Output the [x, y] coordinate of the center of the cell containing the given text.  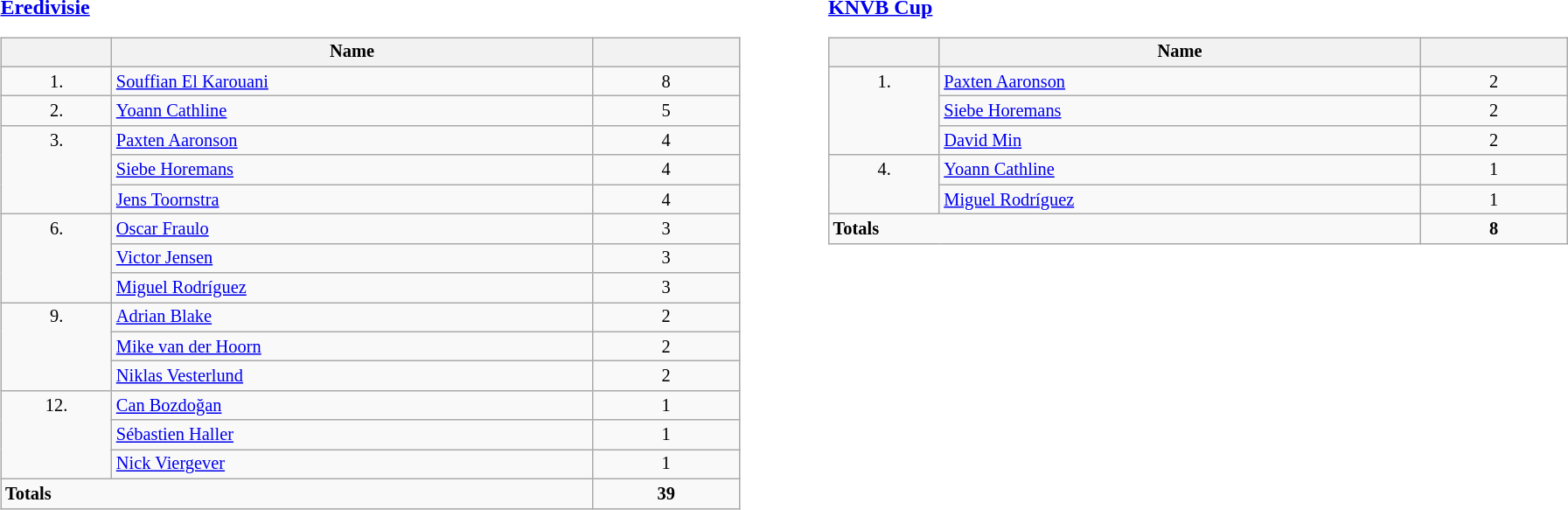
4. [885, 184]
Victor Jensen [352, 258]
2. [56, 111]
12. [56, 436]
Mike van der Hoorn [352, 346]
Adrian Blake [352, 318]
5 [666, 111]
Can Bozdoğan [352, 406]
Jens Toornstra [352, 199]
Souffian El Karouani [352, 81]
39 [666, 493]
3. [56, 170]
6. [56, 259]
Niklas Vesterlund [352, 376]
Sébastien Haller [352, 435]
9. [56, 346]
Nick Viergever [352, 465]
Oscar Fraulo [352, 229]
David Min [1179, 141]
